Find where the given text appears and provide that cell's center as [X, Y] coordinate. 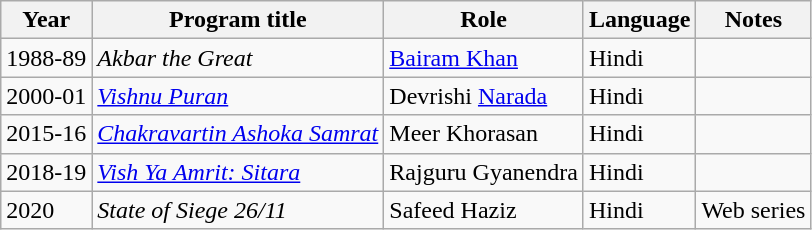
Devrishi Narada [484, 96]
Meer Khorasan [484, 134]
Language [639, 20]
Vish Ya Amrit: Sitara [238, 172]
2018-19 [46, 172]
1988-89 [46, 58]
Rajguru Gyanendra [484, 172]
Bairam Khan [484, 58]
Safeed Haziz [484, 210]
Program title [238, 20]
Year [46, 20]
Role [484, 20]
Web series [754, 210]
State of Siege 26/11 [238, 210]
Chakravartin Ashoka Samrat [238, 134]
Vishnu Puran [238, 96]
2000-01 [46, 96]
2015-16 [46, 134]
Notes [754, 20]
2020 [46, 210]
Akbar the Great [238, 58]
